Find where the given text appears and provide that cell's center as [x, y] coordinate. 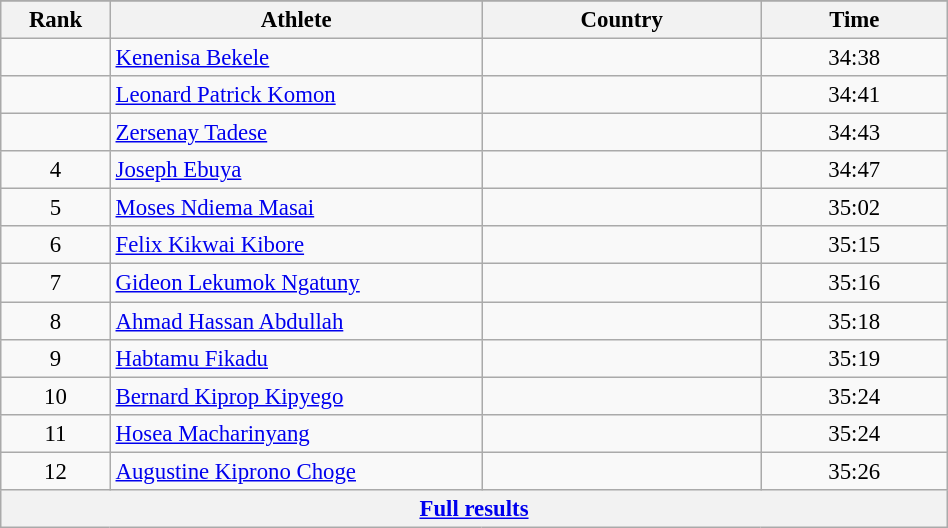
Rank [56, 20]
4 [56, 170]
Full results [474, 509]
34:47 [854, 170]
12 [56, 471]
35:18 [854, 321]
35:02 [854, 208]
35:26 [854, 471]
10 [56, 396]
8 [56, 321]
7 [56, 283]
9 [56, 358]
6 [56, 245]
Kenenisa Bekele [296, 58]
Felix Kikwai Kibore [296, 245]
Zersenay Tadese [296, 133]
Athlete [296, 20]
34:41 [854, 95]
Ahmad Hassan Abdullah [296, 321]
Time [854, 20]
Augustine Kiprono Choge [296, 471]
Bernard Kiprop Kipyego [296, 396]
Joseph Ebuya [296, 170]
35:16 [854, 283]
Leonard Patrick Komon [296, 95]
35:15 [854, 245]
34:43 [854, 133]
5 [56, 208]
Hosea Macharinyang [296, 433]
11 [56, 433]
Habtamu Fikadu [296, 358]
Gideon Lekumok Ngatuny [296, 283]
Moses Ndiema Masai [296, 208]
35:19 [854, 358]
Country [622, 20]
34:38 [854, 58]
